Locate the cell with the specified text and output its (X, Y) center coordinate. 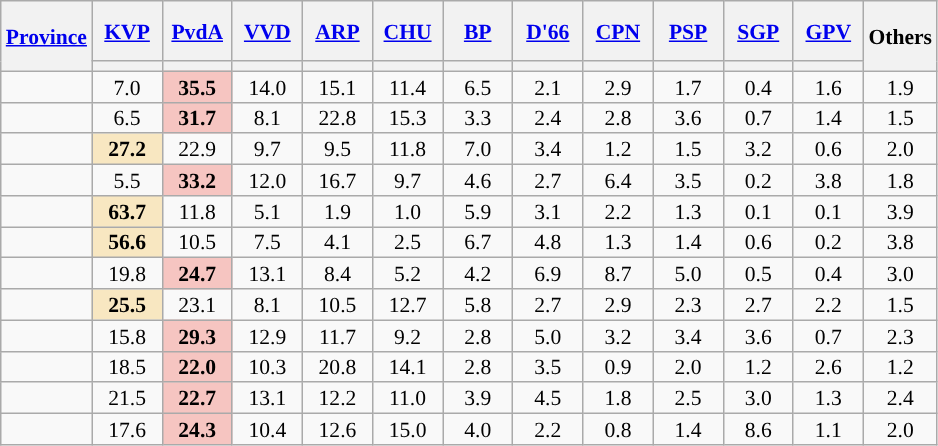
3.3 (478, 118)
16.7 (337, 180)
1.1 (828, 430)
1.0 (408, 212)
6.9 (548, 274)
35.5 (197, 86)
5.9 (478, 212)
14.1 (408, 366)
5.1 (267, 212)
15.1 (337, 86)
33.2 (197, 180)
Province (46, 36)
GPV (828, 31)
5.5 (127, 180)
CPN (618, 31)
19.8 (127, 274)
23.1 (197, 304)
10.4 (267, 430)
5.2 (408, 274)
15.0 (408, 430)
0.5 (758, 274)
24.7 (197, 274)
63.7 (127, 212)
1.7 (688, 86)
2.1 (548, 86)
14.0 (267, 86)
10.3 (267, 366)
25.5 (127, 304)
0.9 (618, 366)
12.0 (267, 180)
4.6 (478, 180)
21.5 (127, 398)
PSP (688, 31)
D'66 (548, 31)
11.7 (337, 336)
12.7 (408, 304)
CHU (408, 31)
BP (478, 31)
24.3 (197, 430)
4.1 (337, 242)
8.6 (758, 430)
6.7 (478, 242)
29.3 (197, 336)
3.1 (548, 212)
22.8 (337, 118)
7.5 (267, 242)
4.8 (548, 242)
8.7 (618, 274)
31.7 (197, 118)
11.0 (408, 398)
12.6 (337, 430)
Others (900, 36)
ARP (337, 31)
15.3 (408, 118)
4.0 (478, 430)
15.8 (127, 336)
22.9 (197, 150)
6.4 (618, 180)
27.2 (127, 150)
PvdA (197, 31)
9.5 (337, 150)
4.5 (548, 398)
KVP (127, 31)
0.8 (618, 430)
2.6 (828, 366)
20.8 (337, 366)
56.6 (127, 242)
11.4 (408, 86)
1.6 (828, 86)
5.8 (478, 304)
SGP (758, 31)
22.7 (197, 398)
12.2 (337, 398)
17.6 (127, 430)
9.2 (408, 336)
8.4 (337, 274)
22.0 (197, 366)
4.2 (478, 274)
18.5 (127, 366)
VVD (267, 31)
12.9 (267, 336)
